Return (x, y) of the center of cell containing provided text 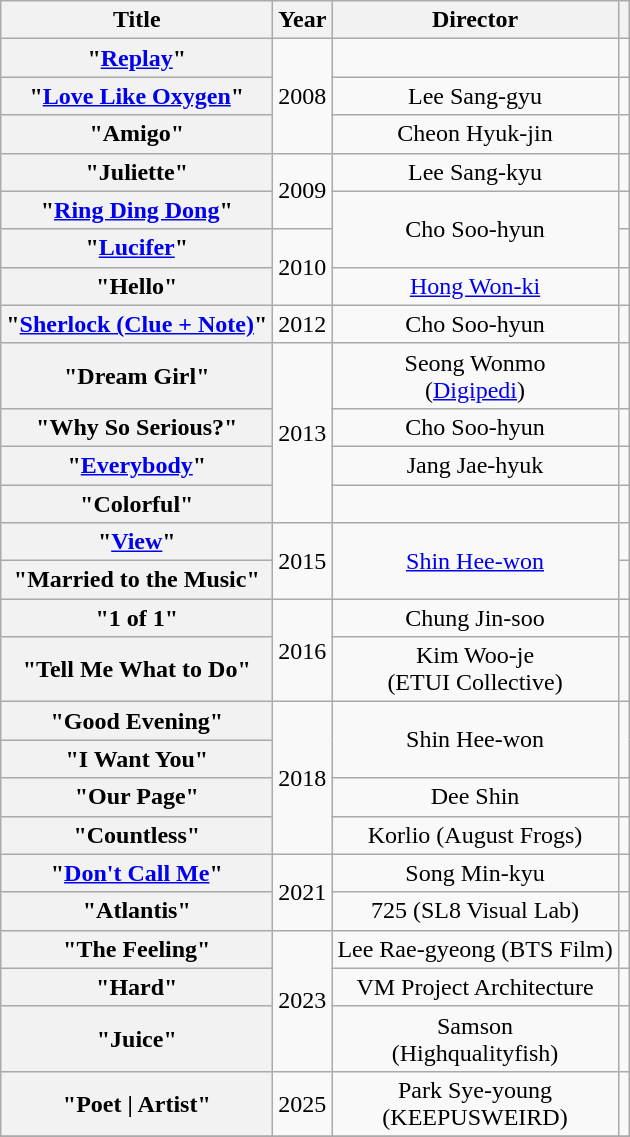
"I Want You" (137, 759)
2023 (302, 1000)
2008 (302, 96)
"Replay" (137, 58)
"Sherlock (Clue + Note)" (137, 324)
Song Min-kyu (475, 873)
"Amigo" (137, 134)
Lee Sang-kyu (475, 172)
"Lucifer" (137, 248)
Lee Rae-gyeong (BTS Film) (475, 949)
2009 (302, 191)
"Hello" (137, 286)
"Countless" (137, 835)
Kim Woo-je(ETUI Collective) (475, 670)
Year (302, 20)
2012 (302, 324)
2015 (302, 561)
Lee Sang-gyu (475, 96)
"View" (137, 542)
Korlio (August Frogs) (475, 835)
Seong Wonmo(Digipedi) (475, 376)
2018 (302, 778)
Park Sye-young(KEEPUSWEIRD) (475, 1104)
"Good Evening" (137, 721)
"Juice" (137, 1038)
2013 (302, 432)
"Tell Me What to Do" (137, 670)
"1 of 1" (137, 618)
Cheon Hyuk-jin (475, 134)
"Everybody" (137, 465)
"Hard" (137, 987)
Director (475, 20)
"Atlantis" (137, 911)
Dee Shin (475, 797)
Jang Jae-hyuk (475, 465)
"Married to the Music" (137, 580)
2016 (302, 650)
"The Feeling" (137, 949)
"Love Like Oxygen" (137, 96)
"Colorful" (137, 503)
"Juliette" (137, 172)
725 (SL8 Visual Lab) (475, 911)
2021 (302, 892)
Chung Jin-soo (475, 618)
2010 (302, 267)
"Don't Call Me" (137, 873)
"Dream Girl" (137, 376)
"Why So Serious?" (137, 427)
VM Project Architecture (475, 987)
"Our Page" (137, 797)
Hong Won-ki (475, 286)
2025 (302, 1104)
"Poet | Artist" (137, 1104)
Title (137, 20)
Samson(Highqualityfish) (475, 1038)
"Ring Ding Dong" (137, 210)
